For the text-containing cell, return its midpoint in (X, Y) coordinate format. 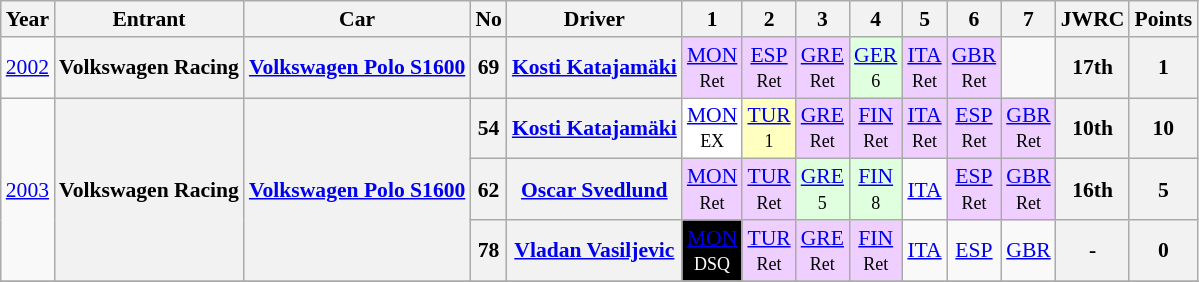
69 (488, 68)
Year (28, 19)
78 (488, 250)
Vladan Vasiljevic (594, 250)
ESP (974, 250)
Points (1163, 19)
10 (1163, 128)
7 (1028, 19)
- (1093, 250)
GER6 (876, 68)
MONDSQ (712, 250)
2003 (28, 190)
3 (822, 19)
0 (1163, 250)
17th (1093, 68)
Entrant (149, 19)
10th (1093, 128)
54 (488, 128)
TUR1 (768, 128)
Oscar Svedlund (594, 190)
4 (876, 19)
6 (974, 19)
16th (1093, 190)
GBR (1028, 250)
JWRC (1093, 19)
62 (488, 190)
GRE5 (822, 190)
Driver (594, 19)
MONEX (712, 128)
FIN8 (876, 190)
2002 (28, 68)
No (488, 19)
Car (357, 19)
2 (768, 19)
